Provide the [x, y] coordinate of the cell's center where the given text is located.  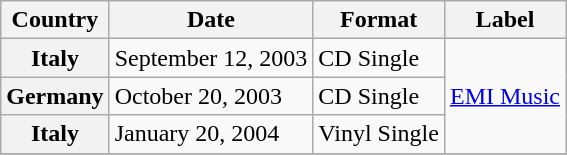
Country [55, 20]
EMI Music [504, 96]
Vinyl Single [379, 134]
Label [504, 20]
Format [379, 20]
Germany [55, 96]
January 20, 2004 [211, 134]
September 12, 2003 [211, 58]
October 20, 2003 [211, 96]
Date [211, 20]
